Search for the cell housing the specified text and yield its (X, Y) center coordinate. 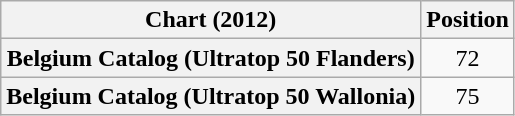
72 (468, 58)
75 (468, 96)
Belgium Catalog (Ultratop 50 Wallonia) (211, 96)
Position (468, 20)
Chart (2012) (211, 20)
Belgium Catalog (Ultratop 50 Flanders) (211, 58)
